Output the [X, Y] coordinate of the center of the cell containing the given text.  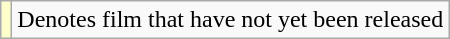
Denotes film that have not yet been released [230, 20]
